Return [x, y] of the center of cell containing provided text 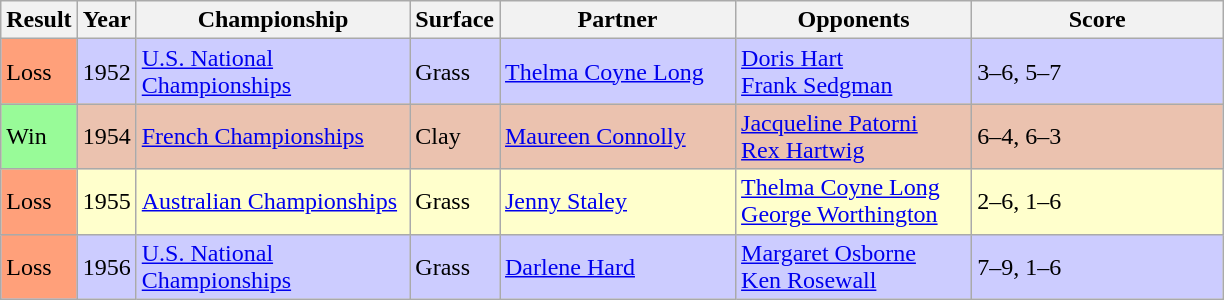
7–9, 1–6 [1098, 266]
Margaret Osborne Ken Rosewall [854, 266]
Maureen Connolly [618, 136]
6–4, 6–3 [1098, 136]
Partner [618, 20]
Jacqueline Patorni Rex Hartwig [854, 136]
1955 [106, 202]
Championship [273, 20]
French Championships [273, 136]
Darlene Hard [618, 266]
Surface [455, 20]
Score [1098, 20]
Result [39, 20]
1952 [106, 72]
Thelma Coyne Long [618, 72]
1956 [106, 266]
Win [39, 136]
2–6, 1–6 [1098, 202]
Doris Hart Frank Sedgman [854, 72]
1954 [106, 136]
Jenny Staley [618, 202]
3–6, 5–7 [1098, 72]
Clay [455, 136]
Opponents [854, 20]
Year [106, 20]
Thelma Coyne Long George Worthington [854, 202]
Australian Championships [273, 202]
